For the text-containing cell, return its midpoint in [x, y] coordinate format. 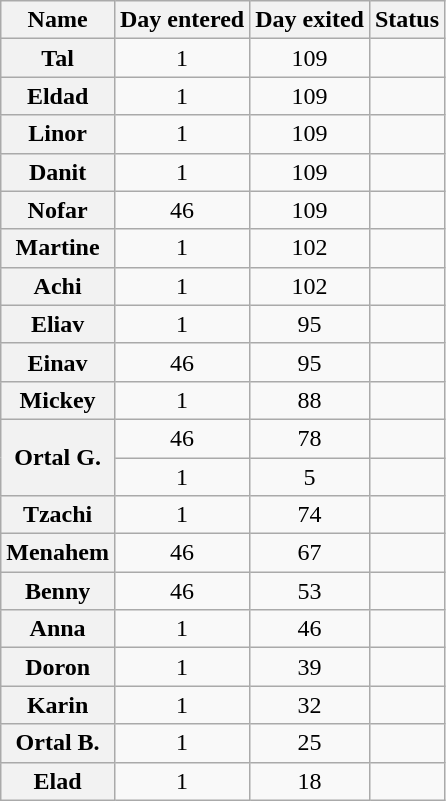
Day entered [182, 20]
Mickey [58, 400]
25 [310, 743]
78 [310, 438]
Einav [58, 362]
32 [310, 705]
Menahem [58, 553]
Ortal B. [58, 743]
67 [310, 553]
88 [310, 400]
Martine [58, 248]
Day exited [310, 20]
Status [406, 20]
Benny [58, 591]
39 [310, 667]
Tzachi [58, 515]
5 [310, 477]
Karin [58, 705]
Tal [58, 58]
Doron [58, 667]
18 [310, 781]
Danit [58, 172]
53 [310, 591]
Ortal G. [58, 457]
Name [58, 20]
Anna [58, 629]
Eldad [58, 96]
Nofar [58, 210]
Eliav [58, 324]
74 [310, 515]
Linor [58, 134]
Elad [58, 781]
Achi [58, 286]
